Search for the cell housing the specified text and yield its [x, y] center coordinate. 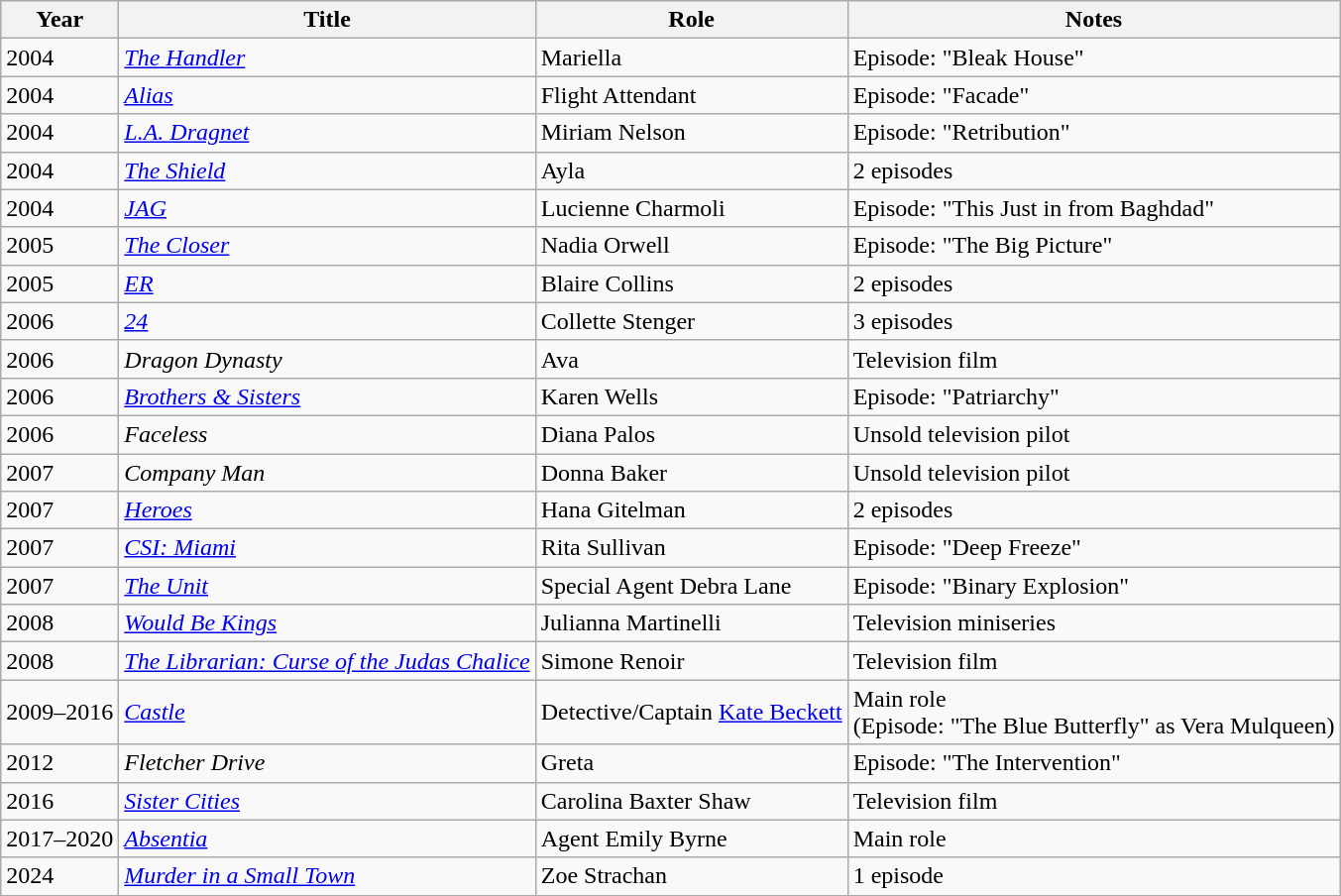
Episode: "The Big Picture" [1094, 246]
Agent Emily Byrne [692, 839]
Murder in a Small Town [327, 876]
Episode: "Retribution" [1094, 133]
Absentia [327, 839]
CSI: Miami [327, 548]
Ayla [692, 170]
Nadia Orwell [692, 246]
Karen Wells [692, 396]
Blaire Collins [692, 283]
Role [692, 20]
Main role(Episode: "The Blue Butterfly" as Vera Mulqueen) [1094, 712]
2024 [59, 876]
Brothers & Sisters [327, 396]
Special Agent Debra Lane [692, 586]
Episode: "This Just in from Baghdad" [1094, 208]
Rita Sullivan [692, 548]
Year [59, 20]
The Librarian: Curse of the Judas Chalice [327, 661]
2016 [59, 801]
3 episodes [1094, 321]
Lucienne Charmoli [692, 208]
Episode: "The Intervention" [1094, 763]
The Closer [327, 246]
Detective/Captain Kate Beckett [692, 712]
Miriam Nelson [692, 133]
Episode: "Binary Explosion" [1094, 586]
Greta [692, 763]
Carolina Baxter Shaw [692, 801]
Company Man [327, 473]
The Handler [327, 57]
Television miniseries [1094, 623]
Episode: "Bleak House" [1094, 57]
2017–2020 [59, 839]
The Unit [327, 586]
Episode: "Patriarchy" [1094, 396]
The Shield [327, 170]
Title [327, 20]
JAG [327, 208]
ER [327, 283]
2009–2016 [59, 712]
Donna Baker [692, 473]
Faceless [327, 434]
Julianna Martinelli [692, 623]
Sister Cities [327, 801]
Mariella [692, 57]
Simone Renoir [692, 661]
L.A. Dragnet [327, 133]
Castle [327, 712]
Flight Attendant [692, 95]
Would Be Kings [327, 623]
Main role [1094, 839]
Collette Stenger [692, 321]
Notes [1094, 20]
Dragon Dynasty [327, 359]
Heroes [327, 510]
Episode: "Facade" [1094, 95]
Zoe Strachan [692, 876]
Diana Palos [692, 434]
Ava [692, 359]
Episode: "Deep Freeze" [1094, 548]
Fletcher Drive [327, 763]
24 [327, 321]
Alias [327, 95]
Hana Gitelman [692, 510]
1 episode [1094, 876]
2012 [59, 763]
